Detect which cell encompasses the target text, then output its [x, y] center coordinate. 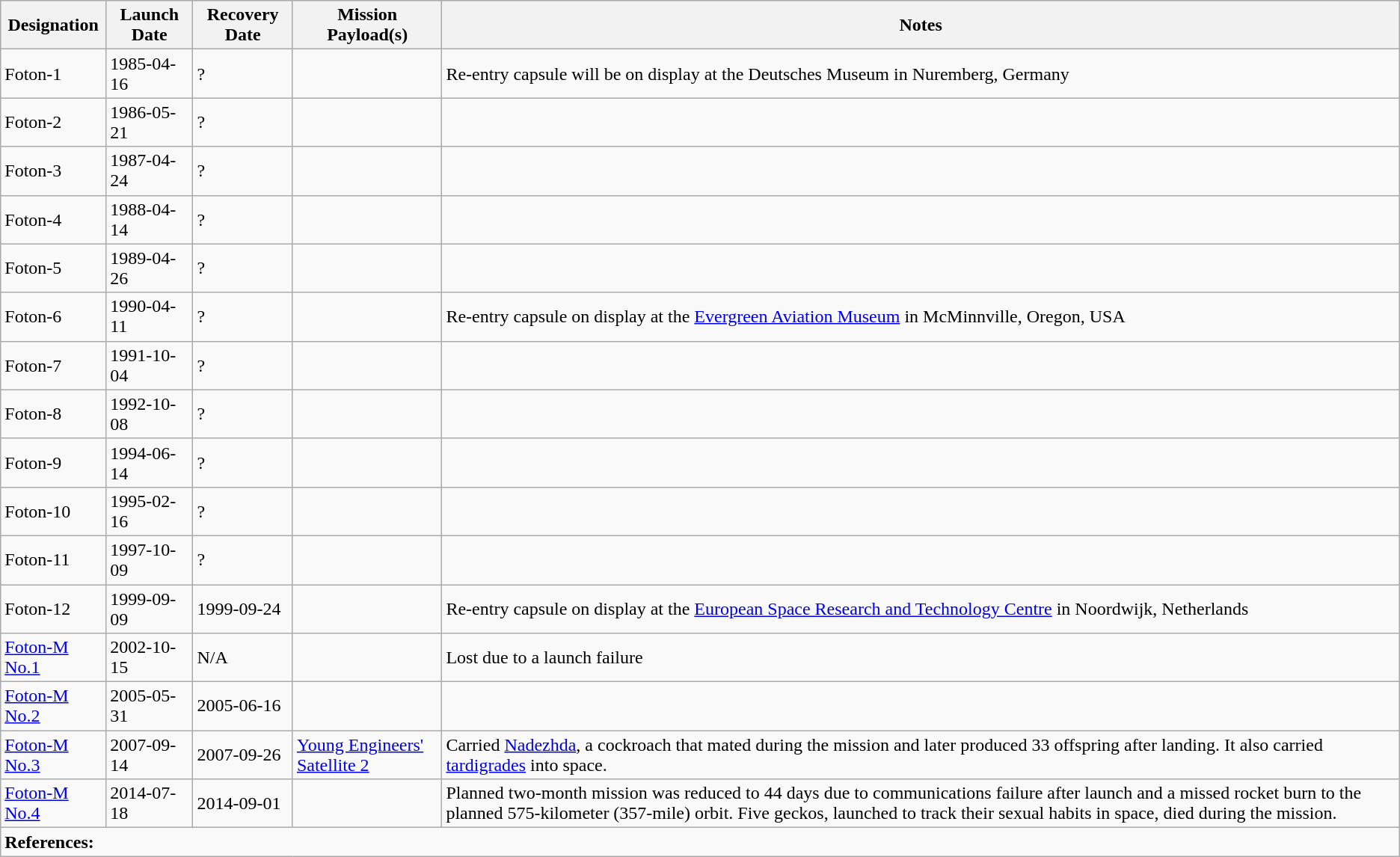
Foton-3 [54, 171]
1989-04-26 [150, 268]
2014-07-18 [150, 803]
1995-02-16 [150, 512]
Foton-7 [54, 365]
Notes [921, 25]
1999-09-24 [243, 609]
1987-04-24 [150, 171]
Foton-9 [54, 462]
Lost due to a launch failure [921, 658]
2005-06-16 [243, 706]
1999-09-09 [150, 609]
Foton-10 [54, 512]
Mission Payload(s) [367, 25]
1990-04-11 [150, 317]
1988-04-14 [150, 220]
Launch Date [150, 25]
Foton-8 [54, 414]
N/A [243, 658]
1992-10-08 [150, 414]
2002-10-15 [150, 658]
1997-10-09 [150, 559]
References: [700, 842]
Foton-2 [54, 123]
Foton-4 [54, 220]
Foton-5 [54, 268]
Foton-M No.2 [54, 706]
Foton-M No.1 [54, 658]
Foton-1 [54, 73]
1994-06-14 [150, 462]
Foton-12 [54, 609]
Re-entry capsule on display at the European Space Research and Technology Centre in Noordwijk, Netherlands [921, 609]
Foton-M No.3 [54, 755]
Recovery Date [243, 25]
Carried Nadezhda, a cockroach that mated during the mission and later produced 33 offspring after landing. It also carried tardigrades into space. [921, 755]
1986-05-21 [150, 123]
2007-09-26 [243, 755]
2014-09-01 [243, 803]
Designation [54, 25]
1991-10-04 [150, 365]
Re-entry capsule will be on display at the Deutsches Museum in Nuremberg, Germany [921, 73]
Re-entry capsule on display at the Evergreen Aviation Museum in McMinnville, Oregon, USA [921, 317]
1985-04-16 [150, 73]
2007-09-14 [150, 755]
Foton-6 [54, 317]
Foton-M No.4 [54, 803]
2005-05-31 [150, 706]
Young Engineers' Satellite 2 [367, 755]
Foton-11 [54, 559]
